Identify which cell holds the provided text, then report its (X, Y) central coordinate. 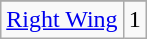
Right Wing (62, 20)
1 (134, 20)
